Return (x, y) of the center of cell containing provided text 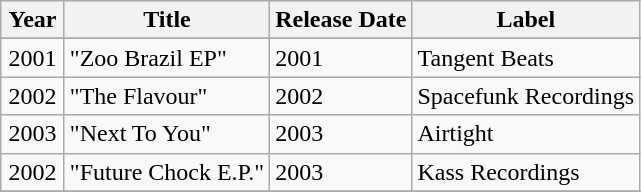
Airtight (526, 134)
Title (166, 20)
Label (526, 20)
Release Date (341, 20)
"Future Chock E.P." (166, 172)
Spacefunk Recordings (526, 96)
"Next To You" (166, 134)
"The Flavour" (166, 96)
Year (33, 20)
Kass Recordings (526, 172)
"Zoo Brazil EP" (166, 58)
Tangent Beats (526, 58)
